Extract the (x, y) coordinate from the center of the cell holding the provided text.  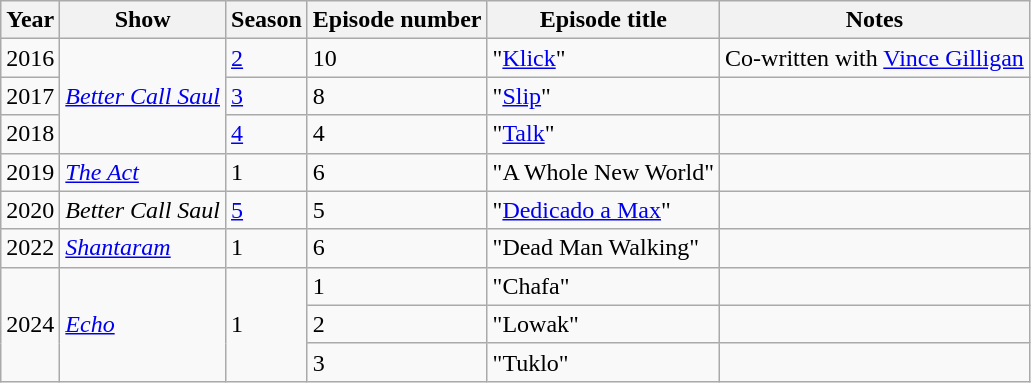
Episode number (397, 20)
"Klick" (603, 58)
2018 (30, 134)
"Talk" (603, 134)
8 (397, 96)
10 (397, 58)
Shantaram (143, 248)
"Chafa" (603, 286)
Notes (875, 20)
Show (143, 20)
Co-written with Vince Gilligan (875, 58)
"Dedicado a Max" (603, 210)
Episode title (603, 20)
"Slip" (603, 96)
Echo (143, 324)
2022 (30, 248)
"Dead Man Walking" (603, 248)
2020 (30, 210)
2016 (30, 58)
Year (30, 20)
2019 (30, 172)
"Tuklo" (603, 362)
"Lowak" (603, 324)
2024 (30, 324)
The Act (143, 172)
Season (267, 20)
"A Whole New World" (603, 172)
2017 (30, 96)
